Pinpoint the cell where the given text exists, returning its [x, y] midpoint coordinate. 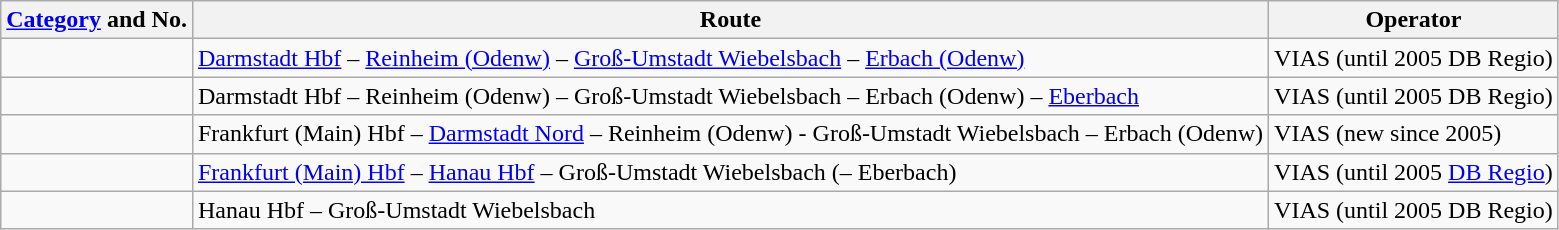
Operator [1414, 20]
Frankfurt (Main) Hbf – Hanau Hbf – Groß-Umstadt Wiebelsbach (– Eberbach) [730, 172]
Darmstadt Hbf – Reinheim (Odenw) – Groß-Umstadt Wiebelsbach – Erbach (Odenw) – Eberbach [730, 96]
Category and No. [97, 20]
Hanau Hbf – Groß-Umstadt Wiebelsbach [730, 210]
Frankfurt (Main) Hbf – Darmstadt Nord – Reinheim (Odenw) - Groß-Umstadt Wiebelsbach – Erbach (Odenw) [730, 134]
VIAS (new since 2005) [1414, 134]
Route [730, 20]
Darmstadt Hbf – Reinheim (Odenw) – Groß-Umstadt Wiebelsbach – Erbach (Odenw) [730, 58]
